Determine the [X, Y] coordinate at the center of the cell enclosing the given text.  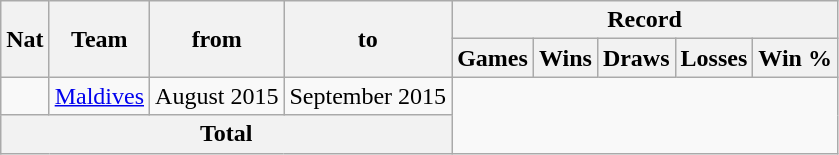
from [217, 39]
Losses [714, 58]
to [368, 39]
Team [99, 39]
Draws [636, 58]
Maldives [99, 96]
August 2015 [217, 96]
Games [493, 58]
Win % [796, 58]
Total [226, 134]
Record [645, 20]
Nat [25, 39]
Wins [565, 58]
September 2015 [368, 96]
